Detect which cell encompasses the target text, then output its [X, Y] center coordinate. 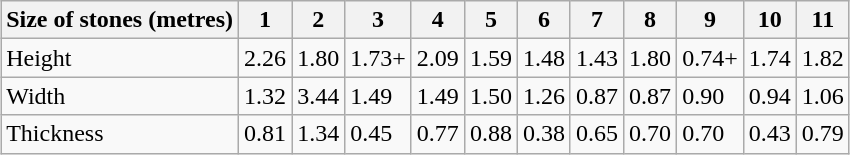
7 [596, 20]
4 [438, 20]
0.90 [710, 96]
0.45 [378, 134]
10 [770, 20]
0.88 [490, 134]
Size of stones (metres) [120, 20]
1.32 [266, 96]
2 [318, 20]
2.09 [438, 58]
11 [822, 20]
1.26 [544, 96]
1.34 [318, 134]
0.79 [822, 134]
1.50 [490, 96]
9 [710, 20]
1 [266, 20]
Height [120, 58]
0.77 [438, 134]
1.06 [822, 96]
1.43 [596, 58]
6 [544, 20]
1.59 [490, 58]
2.26 [266, 58]
0.43 [770, 134]
1.82 [822, 58]
0.94 [770, 96]
Width [120, 96]
1.74 [770, 58]
0.38 [544, 134]
5 [490, 20]
0.74+ [710, 58]
0.81 [266, 134]
0.65 [596, 134]
1.73+ [378, 58]
3.44 [318, 96]
3 [378, 20]
Thickness [120, 134]
8 [650, 20]
1.48 [544, 58]
